From the cell containing the given text, extract its center point as (x, y) coordinate. 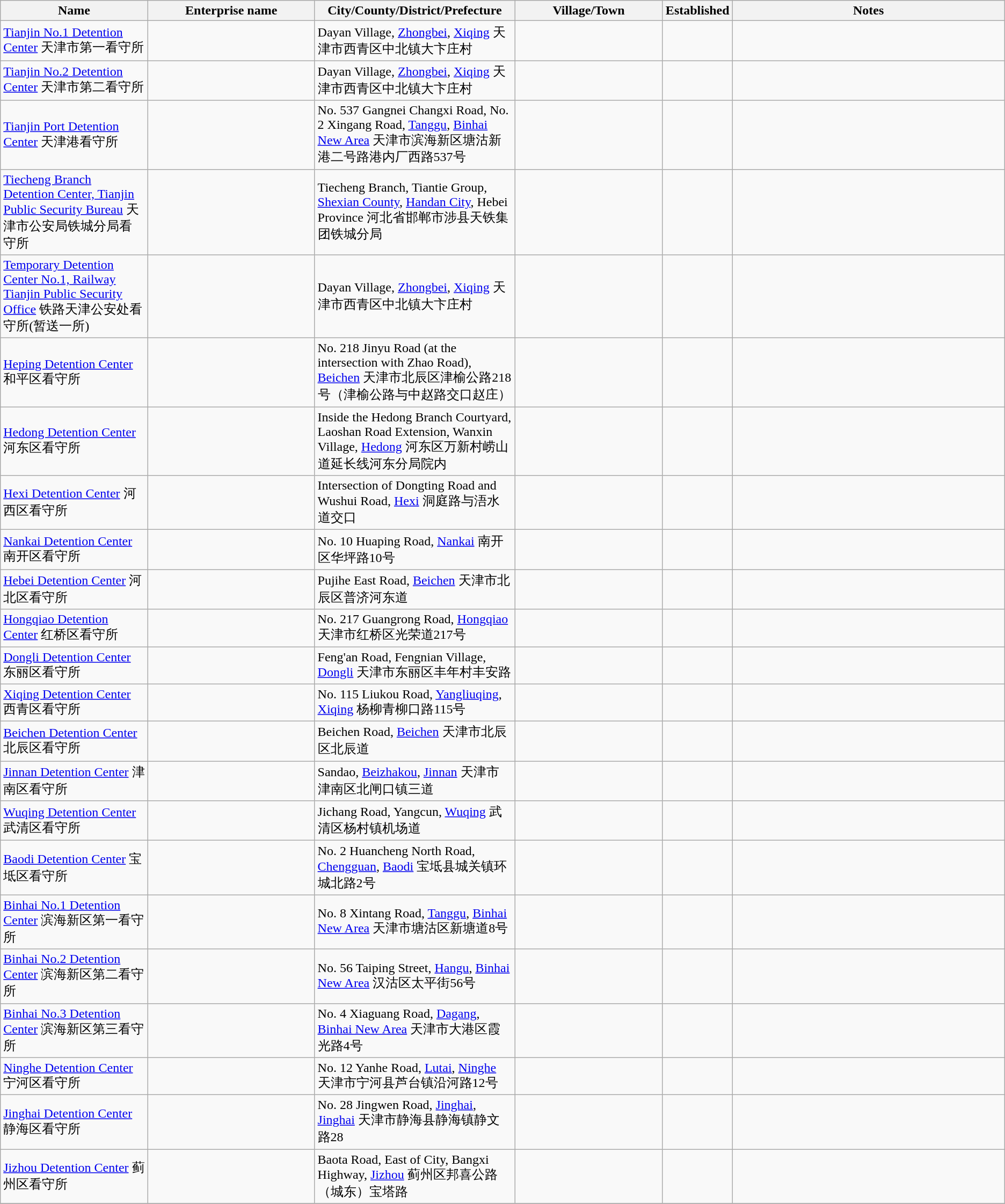
Hongqiao Detention Center 红桥区看守所 (74, 628)
Jizhou Detention Center 蓟州区看守所 (74, 1177)
City/County/District/Prefecture (414, 11)
Sandao, Beizhakou, Jinnan 天津市津南区北闸口镇三道 (414, 781)
Jinnan Detention Center 津南区看守所 (74, 781)
Ninghe Detention Center 宁河区看守所 (74, 1076)
No. 56 Taiping Street, Hangu, Binhai New Area 汉沽区太平街56号 (414, 976)
No. 4 Xiaguang Road, Dagang, Binhai New Area 天津市大港区霞光路4号 (414, 1031)
Xiqing Detention Center 西青区看守所 (74, 703)
Hexi Detention Center 河西区看守所 (74, 502)
Temporary Detention Center No.1, Railway Tianjin Public Security Office 铁路天津公安处看守所(暂送一所) (74, 296)
Tiecheng Branch, Tiantie Group, Shexian County, Handan City, Hebei Province 河北省邯郸市涉县天铁集团铁城分局 (414, 212)
No. 8 Xintang Road, Tanggu, Binhai New Area 天津市塘沽区新塘道8号 (414, 922)
No. 537 Gangnei Changxi Road, No. 2 Xingang Road, Tanggu, Binhai New Area 天津市滨海新区塘沽新港二号路港内厂西路537号 (414, 135)
No. 2 Huancheng North Road, Chengguan, Baodi 宝坻县城关镇环城北路2号 (414, 867)
No. 217 Guangrong Road, Hongqiao 天津市红桥区光荣道217号 (414, 628)
Beichen Road, Beichen 天津市北辰区北辰道 (414, 741)
Inside the Hedong Branch Courtyard, Laoshan Road Extension, Wanxin Village, Hedong 河东区万新村崂山道延长线河东分局院内 (414, 441)
Binhai No.2 Detention Center 滨海新区第二看守所 (74, 976)
No. 115 Liukou Road, Yangliuqing, Xiqing 杨柳青柳口路115号 (414, 703)
Notes (869, 11)
Jinghai Detention Center 静海区看守所 (74, 1122)
Tianjin No.2 Detention Center 天津市第二看守所 (74, 81)
Established (697, 11)
Baota Road, East of City, Bangxi Highway, Jizhou 蓟州区邦喜公路（城东）宝塔路 (414, 1177)
Beichen Detention Center 北辰区看守所 (74, 741)
Feng'an Road, Fengnian Village, Dongli 天津市东丽区丰年村丰安路 (414, 665)
Baodi Detention Center 宝坻区看守所 (74, 867)
Hedong Detention Center 河东区看守所 (74, 441)
Tianjin No.1 Detention Center 天津市第一看守所 (74, 41)
Intersection of Dongting Road and Wushui Road, Hexi 洞庭路与浯水道交口 (414, 502)
Heping Detention Center 和平区看守所 (74, 373)
Binhai No.1 Detention Center 滨海新区第一看守所 (74, 922)
No. 10 Huaping Road, Nankai 南开区华坪路10号 (414, 550)
No. 218 Jinyu Road (at the intersection with Zhao Road), Beichen 天津市北辰区津榆公路218号（津榆公路与中赵路交口赵庄） (414, 373)
Jichang Road, Yangcun, Wuqing 武清区杨村镇机场道 (414, 821)
Binhai No.3 Detention Center 滨海新区第三看守所 (74, 1031)
No. 28 Jingwen Road, Jinghai, Jinghai 天津市静海县静海镇静文路28 (414, 1122)
No. 12 Yanhe Road, Lutai, Ninghe 天津市宁河县芦台镇沿河路12号 (414, 1076)
Pujihe East Road, Beichen 天津市北辰区普济河东道 (414, 589)
Enterprise name (231, 11)
Hebei Detention Center 河北区看守所 (74, 589)
Tianjin Port Detention Center 天津港看守所 (74, 135)
Nankai Detention Center 南开区看守所 (74, 550)
Village/Town (589, 11)
Wuqing Detention Center 武清区看守所 (74, 821)
Dongli Detention Center 东丽区看守所 (74, 665)
Name (74, 11)
Tiecheng Branch Detention Center, Tianjin Public Security Bureau 天津市公安局铁城分局看守所 (74, 212)
